Determine the (x, y) coordinate at the center of the cell enclosing the given text.  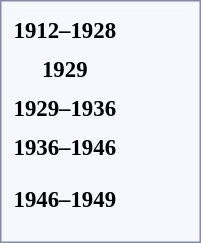
1929–1936 (65, 108)
1912–1928 (65, 30)
1946–1949 (65, 200)
1936–1946 (65, 147)
1929 (65, 69)
